Determine the [X, Y] coordinate at the center of the cell enclosing the given text.  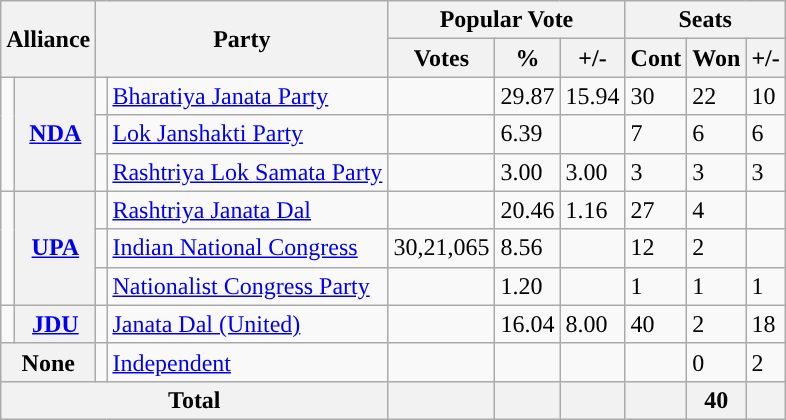
15.94 [592, 96]
Janata Dal (United) [248, 324]
16.04 [528, 324]
Cont [656, 58]
1.16 [592, 210]
Nationalist Congress Party [248, 286]
Won [716, 58]
8.00 [592, 324]
Seats [705, 20]
12 [656, 248]
30 [656, 96]
Total [194, 400]
Rashtriya Lok Samata Party [248, 172]
18 [766, 324]
None [48, 362]
7 [656, 134]
UPA [56, 248]
22 [716, 96]
Indian National Congress [248, 248]
Independent [248, 362]
10 [766, 96]
% [528, 58]
NDA [56, 134]
20.46 [528, 210]
27 [656, 210]
29.87 [528, 96]
JDU [56, 324]
0 [716, 362]
Popular Vote [506, 20]
Alliance [48, 39]
8.56 [528, 248]
30,21,065 [442, 248]
6.39 [528, 134]
Votes [442, 58]
Bharatiya Janata Party [248, 96]
1.20 [528, 286]
4 [716, 210]
Party [242, 39]
Rashtriya Janata Dal [248, 210]
Lok Janshakti Party [248, 134]
